Locate the cell with the specified text and output its (x, y) center coordinate. 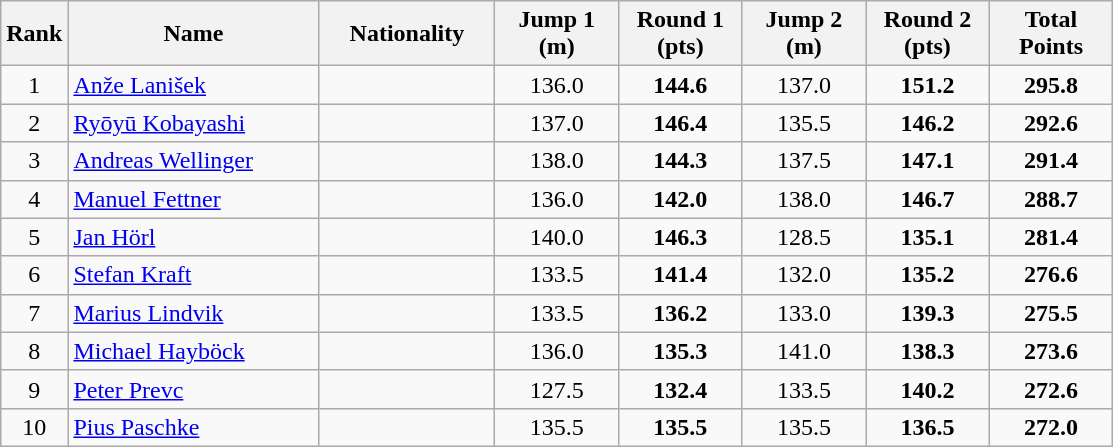
272.6 (1051, 389)
8 (34, 351)
5 (34, 237)
Round 1 (pts) (681, 34)
Stefan Kraft (194, 275)
140.0 (557, 237)
137.5 (804, 161)
151.2 (928, 85)
Peter Prevc (194, 389)
Ryōyū Kobayashi (194, 123)
Michael Hayböck (194, 351)
Total Points (1051, 34)
275.5 (1051, 313)
295.8 (1051, 85)
Round 2 (pts) (928, 34)
2 (34, 123)
136.5 (928, 427)
272.0 (1051, 427)
133.0 (804, 313)
142.0 (681, 199)
135.3 (681, 351)
291.4 (1051, 161)
146.7 (928, 199)
6 (34, 275)
9 (34, 389)
Jan Hörl (194, 237)
292.6 (1051, 123)
281.4 (1051, 237)
146.3 (681, 237)
146.4 (681, 123)
140.2 (928, 389)
128.5 (804, 237)
Jump 2 (m) (804, 34)
Rank (34, 34)
144.3 (681, 161)
Andreas Wellinger (194, 161)
1 (34, 85)
Manuel Fettner (194, 199)
3 (34, 161)
132.0 (804, 275)
7 (34, 313)
Nationality (407, 34)
127.5 (557, 389)
136.2 (681, 313)
146.2 (928, 123)
139.3 (928, 313)
Name (194, 34)
135.1 (928, 237)
141.4 (681, 275)
132.4 (681, 389)
276.6 (1051, 275)
138.3 (928, 351)
141.0 (804, 351)
135.2 (928, 275)
Jump 1 (m) (557, 34)
Anže Lanišek (194, 85)
288.7 (1051, 199)
144.6 (681, 85)
147.1 (928, 161)
4 (34, 199)
Marius Lindvik (194, 313)
273.6 (1051, 351)
10 (34, 427)
Pius Paschke (194, 427)
